Output the (x, y) coordinate of the center of the cell containing the given text.  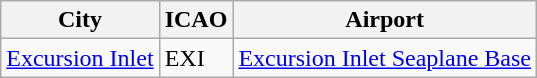
Airport (385, 20)
City (80, 20)
Excursion Inlet (80, 58)
ICAO (196, 20)
EXI (196, 58)
Excursion Inlet Seaplane Base (385, 58)
